Determine the (x, y) coordinate at the center of the cell enclosing the given text.  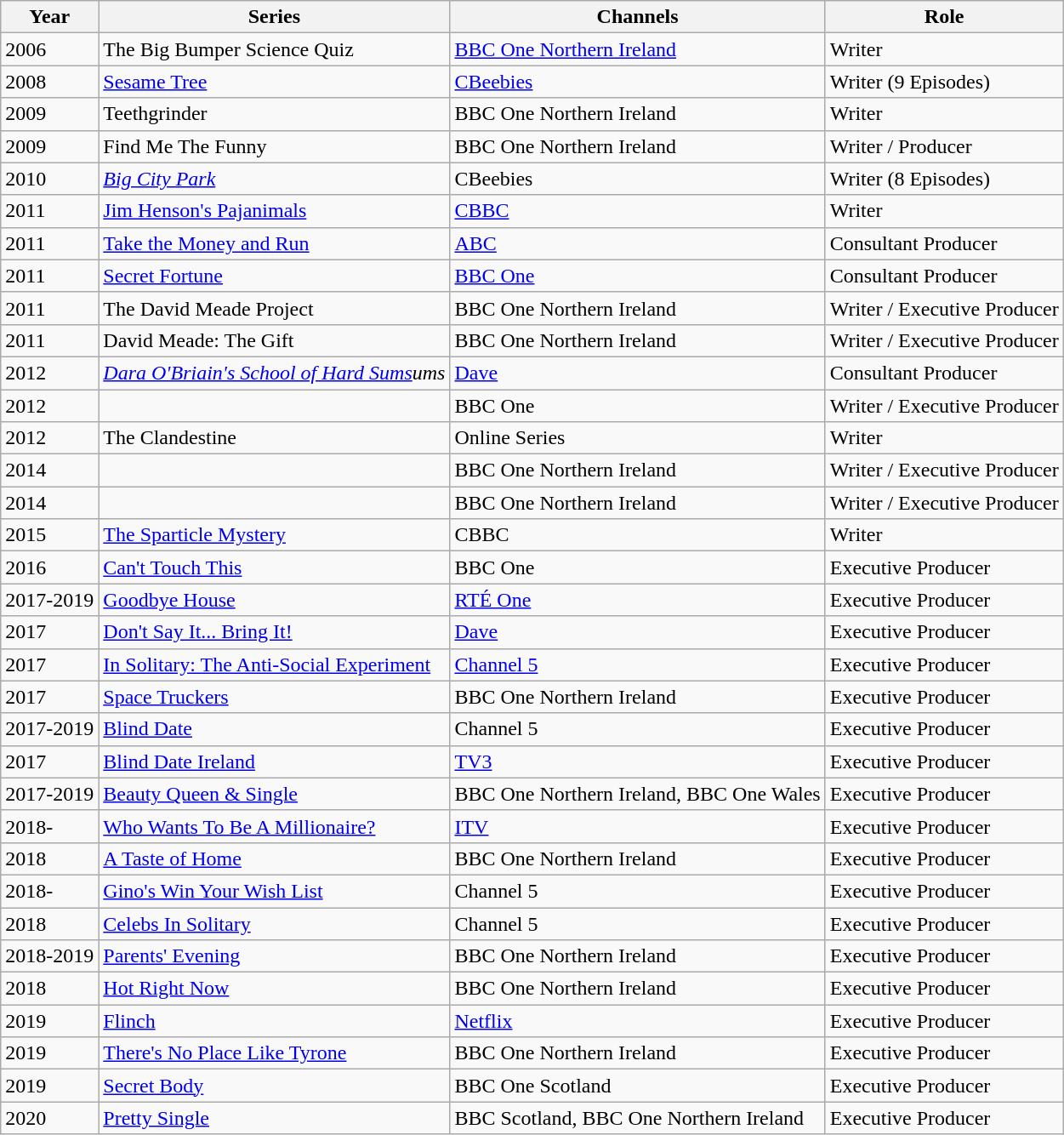
Gino's Win Your Wish List (274, 891)
Blind Date Ireland (274, 761)
David Meade: The Gift (274, 340)
Pretty Single (274, 1118)
The Sparticle Mystery (274, 535)
Online Series (638, 438)
Series (274, 17)
Secret Body (274, 1086)
Find Me The Funny (274, 146)
Big City Park (274, 179)
2015 (49, 535)
Writer / Producer (944, 146)
2006 (49, 49)
Role (944, 17)
In Solitary: The Anti-Social Experiment (274, 664)
Goodbye House (274, 600)
2008 (49, 82)
TV3 (638, 761)
2020 (49, 1118)
Blind Date (274, 729)
Channels (638, 17)
ITV (638, 826)
Secret Fortune (274, 276)
2016 (49, 567)
Jim Henson's Pajanimals (274, 211)
Beauty Queen & Single (274, 794)
There's No Place Like Tyrone (274, 1053)
Hot Right Now (274, 989)
Dara O'Briain's School of Hard Sumsums (274, 373)
BBC One Scotland (638, 1086)
Flinch (274, 1021)
BBC One Northern Ireland, BBC One Wales (638, 794)
ABC (638, 243)
2018-2019 (49, 956)
Can't Touch This (274, 567)
RTÉ One (638, 600)
2010 (49, 179)
The David Meade Project (274, 308)
BBC Scotland, BBC One Northern Ireland (638, 1118)
Who Wants To Be A Millionaire? (274, 826)
Space Truckers (274, 697)
The Clandestine (274, 438)
Sesame Tree (274, 82)
Year (49, 17)
Teethgrinder (274, 114)
Don't Say It... Bring It! (274, 632)
Celebs In Solitary (274, 923)
Writer (9 Episodes) (944, 82)
Take the Money and Run (274, 243)
Writer (8 Episodes) (944, 179)
Parents' Evening (274, 956)
A Taste of Home (274, 858)
The Big Bumper Science Quiz (274, 49)
Netflix (638, 1021)
